Output the [x, y] coordinate of the center of the cell containing the given text.  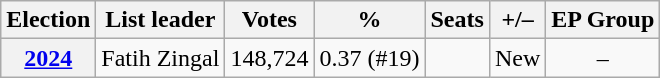
148,724 [270, 58]
Fatih Zingal [160, 58]
0.37 (#19) [370, 58]
2024 [48, 58]
% [370, 20]
Election [48, 20]
New [517, 58]
Seats [457, 20]
– [603, 58]
List leader [160, 20]
+/– [517, 20]
EP Group [603, 20]
Votes [270, 20]
